Return (X, Y) of the center of cell containing provided text 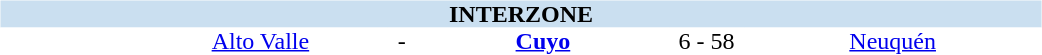
Cuyo (544, 42)
Alto Valle (260, 42)
6 - 58 (706, 42)
- (402, 42)
INTERZONE (520, 14)
Neuquén (893, 42)
